Capture the cell that displays the provided text and extract its [x, y] central coordinate. 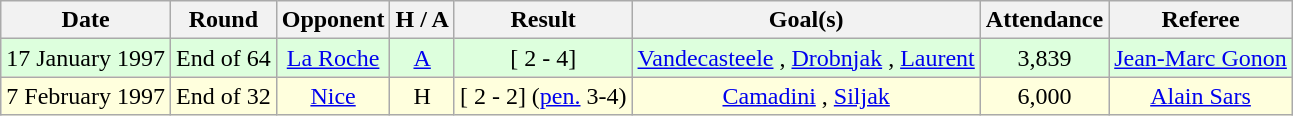
La Roche [333, 58]
3,839 [1044, 58]
Result [543, 20]
Goal(s) [806, 20]
Date [86, 20]
Camadini , Siljak [806, 96]
A [422, 58]
Nice [333, 96]
Attendance [1044, 20]
17 January 1997 [86, 58]
Vandecasteele , Drobnjak , Laurent [806, 58]
[ 2 - 4] [543, 58]
Round [223, 20]
End of 32 [223, 96]
H [422, 96]
6,000 [1044, 96]
[ 2 - 2] (pen. 3-4) [543, 96]
7 February 1997 [86, 96]
Alain Sars [1201, 96]
End of 64 [223, 58]
Opponent [333, 20]
H / A [422, 20]
Referee [1201, 20]
Jean-Marc Gonon [1201, 58]
